From the cell containing the given text, extract its center point as [X, Y] coordinate. 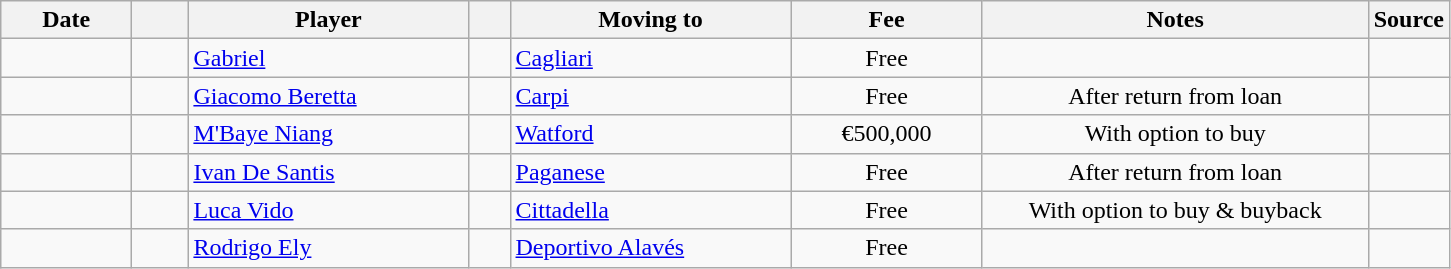
Watford [650, 134]
Player [328, 20]
With option to buy [1175, 134]
Carpi [650, 96]
Giacomo Beretta [328, 96]
Date [66, 20]
Gabriel [328, 58]
Moving to [650, 20]
Deportivo Alavés [650, 248]
Source [1408, 20]
Ivan De Santis [328, 172]
€500,000 [886, 134]
Fee [886, 20]
Notes [1175, 20]
Cittadella [650, 210]
Cagliari [650, 58]
Luca Vido [328, 210]
With option to buy & buyback [1175, 210]
Paganese [650, 172]
M'Baye Niang [328, 134]
Rodrigo Ely [328, 248]
